From the cell containing the given text, extract its center point as (X, Y) coordinate. 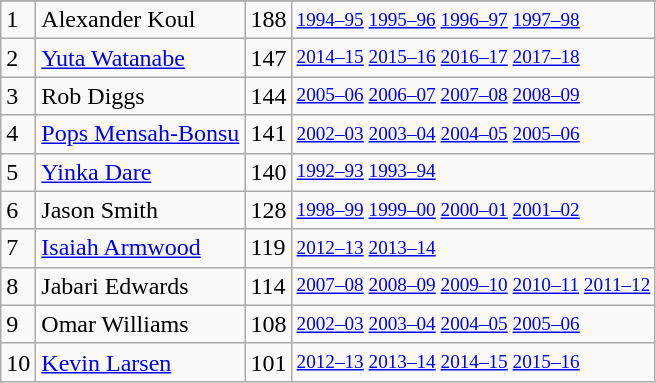
1 (18, 20)
144 (268, 96)
Isaiah Armwood (140, 248)
10 (18, 362)
5 (18, 172)
4 (18, 134)
1992–93 1993–94 (474, 172)
9 (18, 324)
2 (18, 58)
Jabari Edwards (140, 286)
Yuta Watanabe (140, 58)
119 (268, 248)
Alexander Koul (140, 20)
Yinka Dare (140, 172)
7 (18, 248)
141 (268, 134)
2007–08 2008–09 2009–10 2010–11 2011–12 (474, 286)
Pops Mensah-Bonsu (140, 134)
188 (268, 20)
1998–99 1999–00 2000–01 2001–02 (474, 210)
140 (268, 172)
128 (268, 210)
147 (268, 58)
Rob Diggs (140, 96)
114 (268, 286)
1994–95 1995–96 1996–97 1997–98 (474, 20)
Omar Williams (140, 324)
6 (18, 210)
2005–06 2006–07 2007–08 2008–09 (474, 96)
Kevin Larsen (140, 362)
Jason Smith (140, 210)
2014–15 2015–16 2016–17 2017–18 (474, 58)
8 (18, 286)
3 (18, 96)
108 (268, 324)
101 (268, 362)
2012–13 2013–14 (474, 248)
2012–13 2013–14 2014–15 2015–16 (474, 362)
